Return the [X, Y] coordinate for the center point of the cell that contains the specified text.  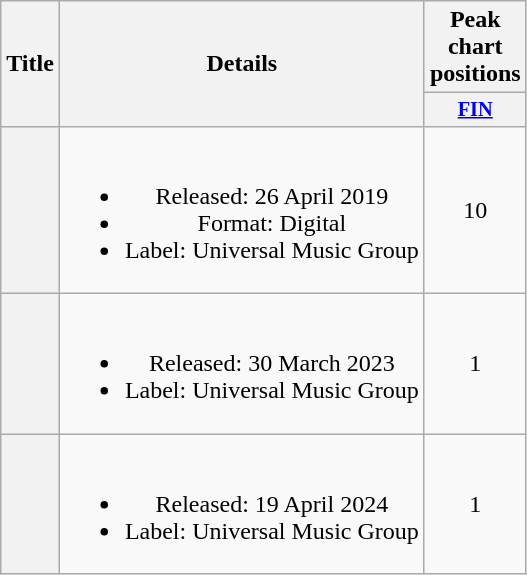
Released: 26 April 2019Format: DigitalLabel: Universal Music Group [242, 210]
Released: 19 April 2024Label: Universal Music Group [242, 504]
Details [242, 64]
Released: 30 March 2023Label: Universal Music Group [242, 364]
Title [30, 64]
FIN [475, 110]
10 [475, 210]
Peak chart positions [475, 47]
